Locate the cell with the specified text and output its (X, Y) center coordinate. 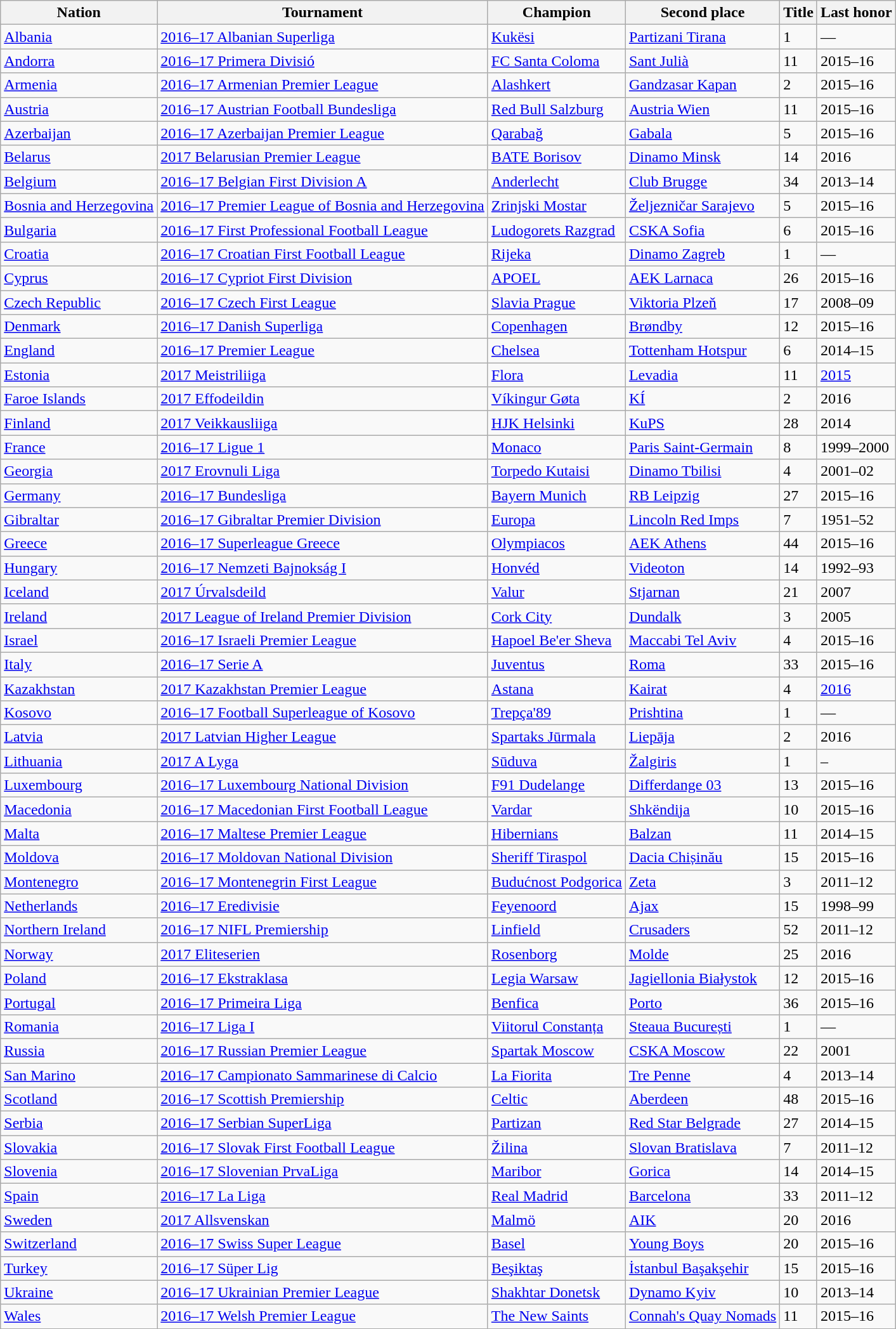
Linfield (557, 930)
Željezničar Sarajevo (703, 206)
2017 Kazakhstan Premier League (323, 688)
2016–17 Ligue 1 (323, 447)
Spartaks Jūrmala (557, 737)
Title (799, 13)
Gabala (703, 133)
Gandzasar Kapan (703, 85)
52 (799, 930)
France (79, 447)
2016–17 Superleague Greece (323, 544)
Honvéd (557, 568)
KÍ (703, 399)
Prishtina (703, 713)
Legia Warsaw (557, 978)
Finland (79, 423)
Last honor (856, 13)
2017 Veikkausliiga (323, 423)
Žalgiris (703, 761)
Anderlecht (557, 181)
KuPS (703, 423)
Scotland (79, 1099)
17 (799, 303)
Juventus (557, 664)
2016–17 Belgian First Division A (323, 181)
2017 League of Ireland Premier Division (323, 616)
Italy (79, 664)
The New Saints (557, 1316)
Malta (79, 834)
8 (799, 447)
Jagiellonia Białystok (703, 978)
Denmark (79, 327)
Chelsea (557, 351)
Hibernians (557, 834)
Alashkert (557, 85)
Benfica (557, 1002)
Brøndby (703, 327)
Cyprus (79, 278)
21 (799, 592)
Basel (557, 1244)
San Marino (79, 1075)
Bulgaria (79, 230)
Sant Julià (703, 61)
Valur (557, 592)
2016–17 Eredivisie (323, 906)
2007 (856, 592)
Tre Penne (703, 1075)
Celtic (557, 1099)
Europa (557, 520)
Bosnia and Herzegovina (79, 206)
Žilina (557, 1148)
Germany (79, 495)
Iceland (79, 592)
Faroe Islands (79, 399)
Malmö (557, 1220)
2016–17 Football Superleague of Kosovo (323, 713)
Champion (557, 13)
Slovenia (79, 1172)
Hungary (79, 568)
36 (799, 1002)
Slavia Prague (557, 303)
2016–17 NIFL Premiership (323, 930)
2001–02 (856, 471)
Kairat (703, 688)
Zrinjski Mostar (557, 206)
FC Santa Coloma (557, 61)
Nation (79, 13)
Trepça'89 (557, 713)
Lithuania (79, 761)
2016–17 Süper Lig (323, 1268)
2016–17 Cypriot First Division (323, 278)
Greece (79, 544)
Barcelona (703, 1196)
Romania (79, 1026)
Ukraine (79, 1292)
La Fiorita (557, 1075)
Dinamo Tbilisi (703, 471)
2016–17 Moldovan National Division (323, 858)
2016–17 Primera Divisió (323, 61)
Roma (703, 664)
2008–09 (856, 303)
AEK Athens (703, 544)
Sheriff Tiraspol (557, 858)
Portugal (79, 1002)
Tottenham Hotspur (703, 351)
Latvia (79, 737)
Viktoria Plzeň (703, 303)
Zeta (703, 882)
Dynamo Kyiv (703, 1292)
Lincoln Red Imps (703, 520)
AIK (703, 1220)
Israel (79, 640)
Czech Republic (79, 303)
2016–17 Albanian Superliga (323, 37)
2016–17 Campionato Sammarinese di Calcio (323, 1075)
Liepāja (703, 737)
Stjarnan (703, 592)
Feyenoord (557, 906)
Ludogorets Razgrad (557, 230)
Tournament (323, 13)
2017 Úrvalsdeild (323, 592)
HJK Helsinki (557, 423)
Spartak Moscow (557, 1051)
2016–17 First Professional Football League (323, 230)
Astana (557, 688)
2017 Effodeildin (323, 399)
2016–17 Israeli Premier League (323, 640)
2016–17 Montenegrin First League (323, 882)
2016–17 Macedonian First Football League (323, 809)
Georgia (79, 471)
2017 Allsvenskan (323, 1220)
13 (799, 785)
25 (799, 954)
Porto (703, 1002)
Hapoel Be'er Sheva (557, 640)
48 (799, 1099)
Austria Wien (703, 109)
Molde (703, 954)
Macedonia (79, 809)
1992–93 (856, 568)
APOEL (557, 278)
2005 (856, 616)
Real Madrid (557, 1196)
Albania (79, 37)
2017 Erovnuli Liga (323, 471)
Moldova (79, 858)
Belarus (79, 157)
Slovakia (79, 1148)
2016–17 Premier League (323, 351)
Rosenborg (557, 954)
2016–17 Liga I (323, 1026)
Gibraltar (79, 520)
Club Brugge (703, 181)
Torpedo Kutaisi (557, 471)
Netherlands (79, 906)
Armenia (79, 85)
2001 (856, 1051)
Poland (79, 978)
Norway (79, 954)
Wales (79, 1316)
Differdange 03 (703, 785)
2017 Eliteserien (323, 954)
CSKA Moscow (703, 1051)
England (79, 351)
Switzerland (79, 1244)
2016–17 Swiss Super League (323, 1244)
2016–17 Gibraltar Premier Division (323, 520)
Beşiktaş (557, 1268)
Second place (703, 13)
Ajax (703, 906)
Ireland (79, 616)
Slovan Bratislava (703, 1148)
Balzan (703, 834)
Dinamo Minsk (703, 157)
BATE Borisov (557, 157)
Vardar (557, 809)
2016–17 Bundesliga (323, 495)
2016–17 Ekstraklasa (323, 978)
Maccabi Tel Aviv (703, 640)
Shakhtar Donetsk (557, 1292)
AEK Larnaca (703, 278)
2016–17 La Liga (323, 1196)
2016–17 Serbian SuperLiga (323, 1123)
22 (799, 1051)
Monaco (557, 447)
Shkëndija (703, 809)
Luxembourg (79, 785)
Kosovo (79, 713)
Belgium (79, 181)
Connah's Quay Nomads (703, 1316)
– (856, 761)
34 (799, 181)
Maribor (557, 1172)
Copenhagen (557, 327)
2016–17 Austrian Football Bundesliga (323, 109)
Sweden (79, 1220)
Young Boys (703, 1244)
Dundalk (703, 616)
Kukësi (557, 37)
Dinamo Zagreb (703, 254)
2015 (856, 375)
İstanbul Başakşehir (703, 1268)
2017 Meistriliiga (323, 375)
2016–17 Russian Premier League (323, 1051)
2014 (856, 423)
2016–17 Welsh Premier League (323, 1316)
Rijeka (557, 254)
CSKA Sofia (703, 230)
2016–17 Ukrainian Premier League (323, 1292)
1951–52 (856, 520)
Kazakhstan (79, 688)
Azerbaijan (79, 133)
2016–17 Azerbaijan Premier League (323, 133)
Cork City (557, 616)
F91 Dudelange (557, 785)
2016–17 Nemzeti Bajnokság I (323, 568)
26 (799, 278)
Flora (557, 375)
Viitorul Constanța (557, 1026)
Montenegro (79, 882)
Serbia (79, 1123)
2016–17 Croatian First Football League (323, 254)
28 (799, 423)
Paris Saint-Germain (703, 447)
2017 A Lyga (323, 761)
RB Leipzig (703, 495)
Andorra (79, 61)
2016–17 Scottish Premiership (323, 1099)
Steaua București (703, 1026)
Croatia (79, 254)
Austria (79, 109)
Videoton (703, 568)
Red Star Belgrade (703, 1123)
2016–17 Serie A (323, 664)
2016–17 Armenian Premier League (323, 85)
Olympiacos (557, 544)
Red Bull Salzburg (557, 109)
2016–17 Danish Superliga (323, 327)
Russia (79, 1051)
2017 Latvian Higher League (323, 737)
2017 Belarusian Premier League (323, 157)
Dacia Chișinău (703, 858)
Turkey (79, 1268)
Crusaders (703, 930)
2016–17 Luxembourg National Division (323, 785)
Qarabağ (557, 133)
Aberdeen (703, 1099)
Northern Ireland (79, 930)
44 (799, 544)
Gorica (703, 1172)
2016–17 Slovenian PrvaLiga (323, 1172)
Sūduva (557, 761)
Bayern Munich (557, 495)
2016–17 Czech First League (323, 303)
Budućnost Podgorica (557, 882)
2016–17 Maltese Premier League (323, 834)
Estonia (79, 375)
Spain (79, 1196)
Partizan (557, 1123)
Víkingur Gøta (557, 399)
1999–2000 (856, 447)
2016–17 Premier League of Bosnia and Herzegovina (323, 206)
1998–99 (856, 906)
Levadia (703, 375)
Partizani Tirana (703, 37)
2016–17 Primeira Liga (323, 1002)
2016–17 Slovak First Football League (323, 1148)
